For the text-containing cell, return its midpoint in (x, y) coordinate format. 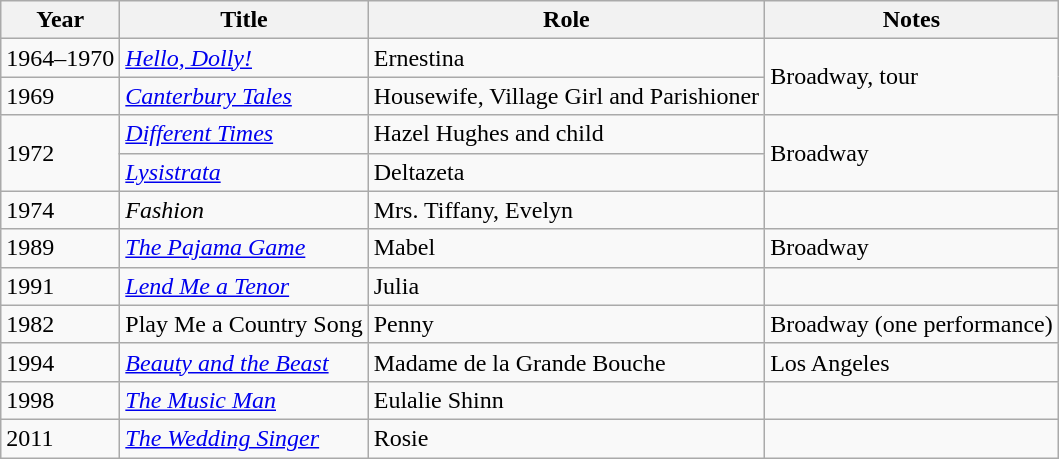
The Pajama Game (244, 248)
Mrs. Tiffany, Evelyn (566, 210)
The Wedding Singer (244, 438)
Los Angeles (912, 362)
Housewife, Village Girl and Parishioner (566, 96)
Mabel (566, 248)
1989 (60, 248)
Lend Me a Tenor (244, 286)
Rosie (566, 438)
1982 (60, 324)
Hazel Hughes and child (566, 134)
Role (566, 20)
Hello, Dolly! (244, 58)
Penny (566, 324)
Julia (566, 286)
Title (244, 20)
1964–1970 (60, 58)
Lysistrata (244, 172)
Notes (912, 20)
1991 (60, 286)
Ernestina (566, 58)
1974 (60, 210)
The Music Man (244, 400)
Beauty and the Beast (244, 362)
2011 (60, 438)
Eulalie Shinn (566, 400)
Madame de la Grande Bouche (566, 362)
1972 (60, 153)
1994 (60, 362)
Broadway (one performance) (912, 324)
1998 (60, 400)
Year (60, 20)
1969 (60, 96)
Fashion (244, 210)
Broadway, tour (912, 77)
Deltazeta (566, 172)
Play Me a Country Song (244, 324)
Canterbury Tales (244, 96)
Different Times (244, 134)
